Output the (X, Y) coordinate of the center of the cell containing the given text.  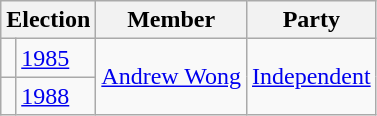
Party (311, 20)
Election (48, 20)
1988 (56, 96)
Member (172, 20)
Independent (311, 77)
Andrew Wong (172, 77)
1985 (56, 58)
